Output the (X, Y) coordinate of the center of the cell containing the given text.  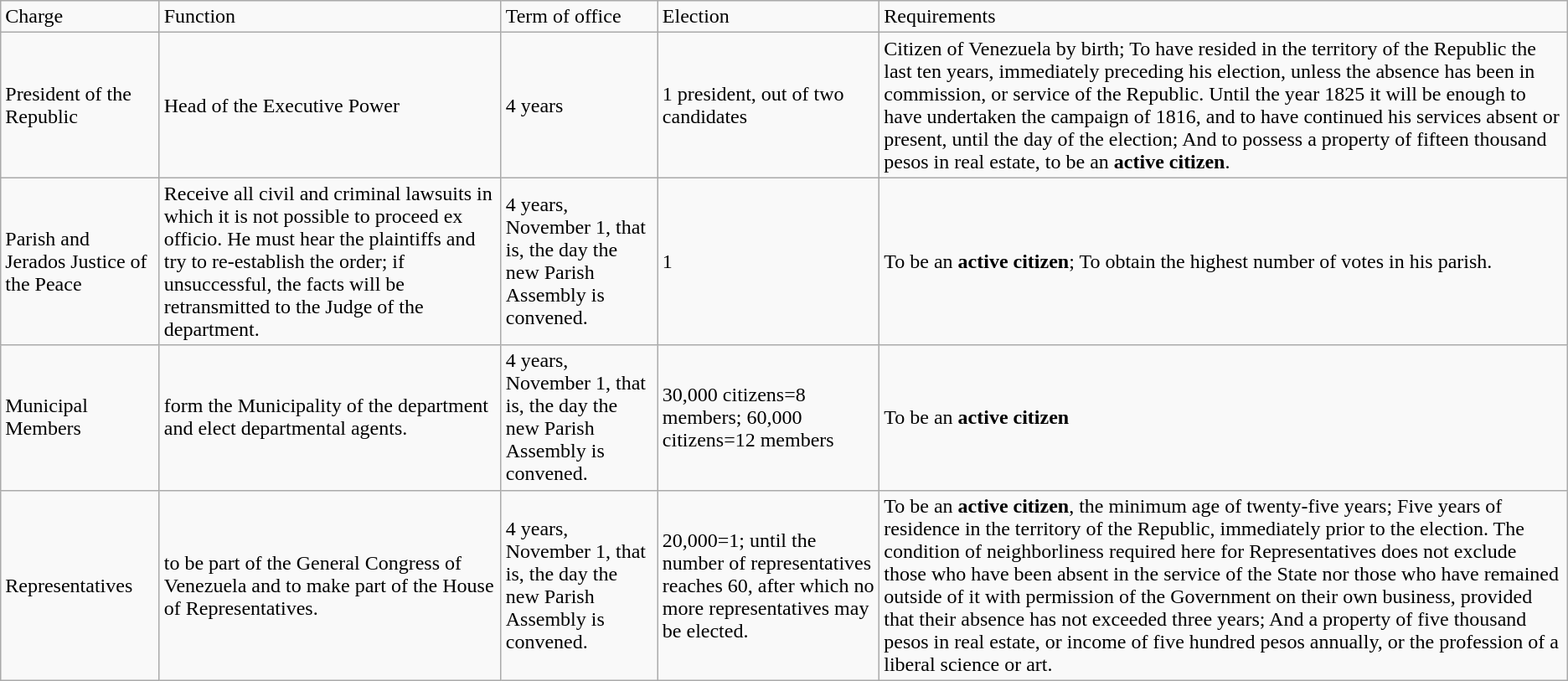
to be part of the General Congress of Venezuela and to make part of the House of Representatives. (330, 585)
Representatives (80, 585)
20,000=1; until the number of representatives reaches 60, after which no more representatives may be elected. (768, 585)
Municipal Members (80, 417)
To be an active citizen; To obtain the highest number of votes in his parish. (1224, 261)
Head of the Executive Power (330, 106)
Charge (80, 17)
Parish and Jerados Justice of the Peace (80, 261)
Requirements (1224, 17)
Term of office (580, 17)
4 years (580, 106)
1 president, out of two candidates (768, 106)
To be an active citizen (1224, 417)
30,000 citizens=8 members; 60,000 citizens=12 members (768, 417)
1 (768, 261)
Function (330, 17)
form the Municipality of the department and elect departmental agents. (330, 417)
President of the Republic (80, 106)
Election (768, 17)
